For the text-containing cell, return its midpoint in [X, Y] coordinate format. 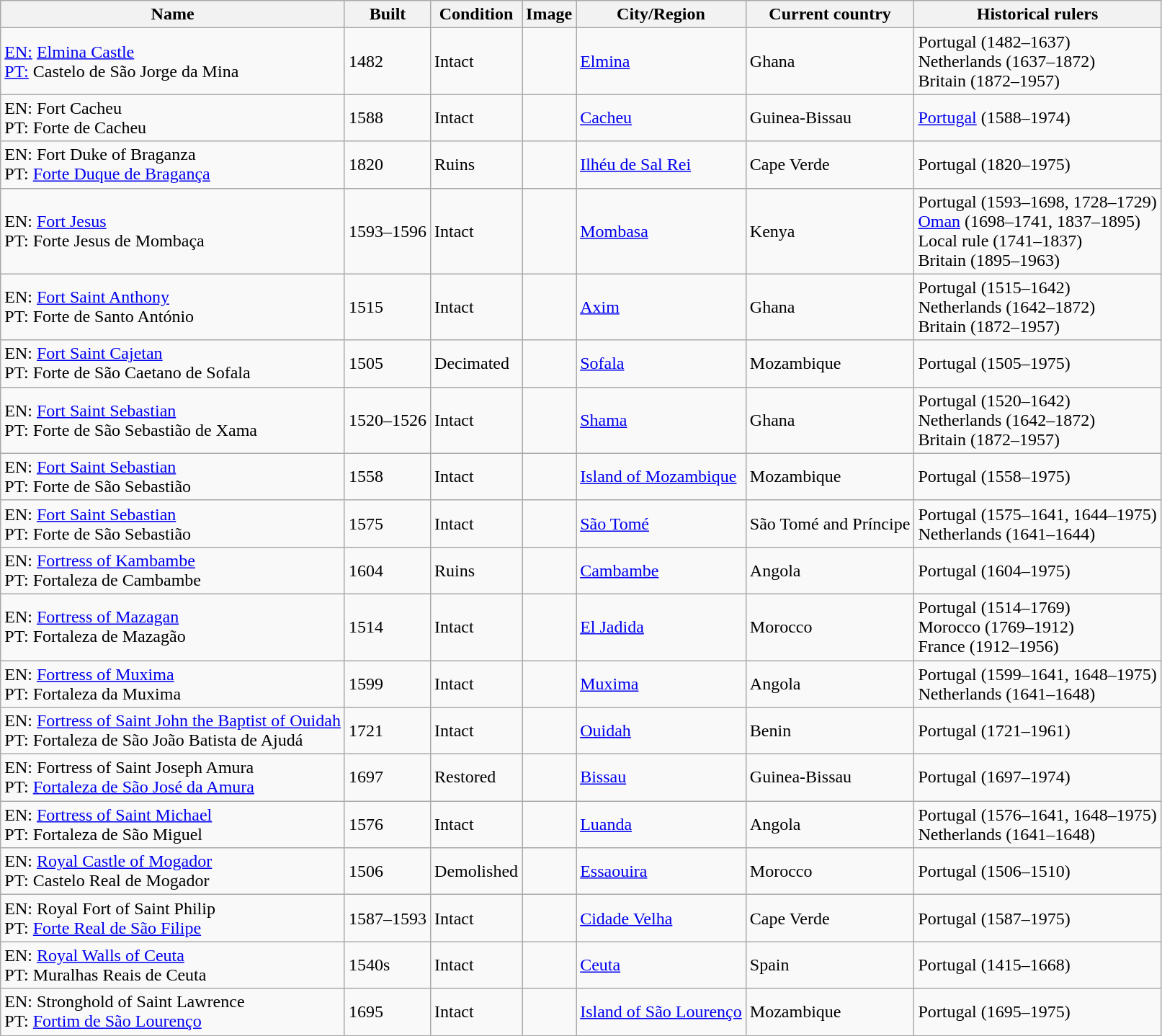
Elmina [661, 61]
1515 [388, 307]
EN: Fortress of Saint Joseph AmuraPT: Fortaleza de São José da Amura [173, 778]
1587–1593 [388, 918]
Portugal (1514–1769)Morocco (1769–1912)France (1912–1956) [1037, 627]
Name [173, 14]
1721 [388, 731]
EN: Fort Saint Cajetan PT: Forte de São Caetano de Sofala [173, 363]
Cambambe [661, 571]
Island of Mozambique [661, 477]
1697 [388, 778]
Portugal (1587–1975) [1037, 918]
Portugal (1604–1975) [1037, 571]
1558 [388, 477]
EN: Fort Saint SebastianPT: Forte de São Sebastião de Xama [173, 420]
1588 [388, 118]
Portugal (1558–1975) [1037, 477]
Portugal (1575–1641, 1644–1975)Netherlands (1641–1644) [1037, 523]
Muxima [661, 683]
Restored [477, 778]
Portugal (1593–1698, 1728–1729)Oman (1698–1741, 1837–1895)Local rule (1741–1837)Britain (1895–1963) [1037, 231]
Portugal (1506–1510) [1037, 872]
Demolished [477, 872]
Portugal (1695–1975) [1037, 1012]
São Tomé [661, 523]
1505 [388, 363]
Kenya [830, 231]
1575 [388, 523]
Historical rulers [1037, 14]
Portugal (1721–1961) [1037, 731]
EN: Fortress of MuximaPT: Fortaleza da Muxima [173, 683]
1593–1596 [388, 231]
Portugal (1520–1642)Netherlands (1642–1872)Britain (1872–1957) [1037, 420]
Luanda [661, 824]
EN: Stronghold of Saint LawrencePT: Fortim de São Lourenço [173, 1012]
1695 [388, 1012]
EN: Royal Castle of MogadorPT: Castelo Real de Mogador [173, 872]
Mombasa [661, 231]
Ouidah [661, 731]
Decimated [477, 363]
Condition [477, 14]
Bissau [661, 778]
EN: Royal Walls of CeutaPT: Muralhas Reais de Ceuta [173, 965]
Sofala [661, 363]
El Jadida [661, 627]
1599 [388, 683]
EN: Fort CacheuPT: Forte de Cacheu [173, 118]
EN: Elmina CastlePT: Castelo de São Jorge da Mina [173, 61]
Portugal (1820–1975) [1037, 164]
Current country [830, 14]
Portugal (1588–1974) [1037, 118]
Cacheu [661, 118]
1576 [388, 824]
1506 [388, 872]
Portugal (1697–1974) [1037, 778]
Portugal (1482–1637)Netherlands (1637–1872)Britain (1872–1957) [1037, 61]
Essaouira [661, 872]
Built [388, 14]
EN: Fortress of Saint John the Baptist of OuidahPT: Fortaleza de São João Batista de Ajudá [173, 731]
Cidade Velha [661, 918]
EN: Fortress of Saint MichaelPT: Fortaleza de São Miguel [173, 824]
São Tomé and Príncipe [830, 523]
1482 [388, 61]
1520–1526 [388, 420]
Portugal (1415–1668) [1037, 965]
Benin [830, 731]
EN: Fort Duke of BraganzaPT: Forte Duque de Bragança [173, 164]
EN: Royal Fort of Saint PhilipPT: Forte Real de São Filipe [173, 918]
Axim [661, 307]
1514 [388, 627]
Portugal (1505–1975) [1037, 363]
EN: Fortress of MazaganPT: Fortaleza de Mazagão [173, 627]
Portugal (1576–1641, 1648–1975)Netherlands (1641–1648) [1037, 824]
EN: Fort Saint AnthonyPT: Forte de Santo António [173, 307]
EN: Fort JesusPT: Forte Jesus de Mombaça [173, 231]
Image [549, 14]
City/Region [661, 14]
1540s [388, 965]
1604 [388, 571]
Shama [661, 420]
Ilhéu de Sal Rei [661, 164]
Portugal (1599–1641, 1648–1975)Netherlands (1641–1648) [1037, 683]
1820 [388, 164]
Spain [830, 965]
Ceuta [661, 965]
Portugal (1515–1642)Netherlands (1642–1872)Britain (1872–1957) [1037, 307]
Island of São Lourenço [661, 1012]
EN: Fortress of Kambambe PT: Fortaleza de Cambambe [173, 571]
